Capture the cell that displays the provided text and extract its (X, Y) central coordinate. 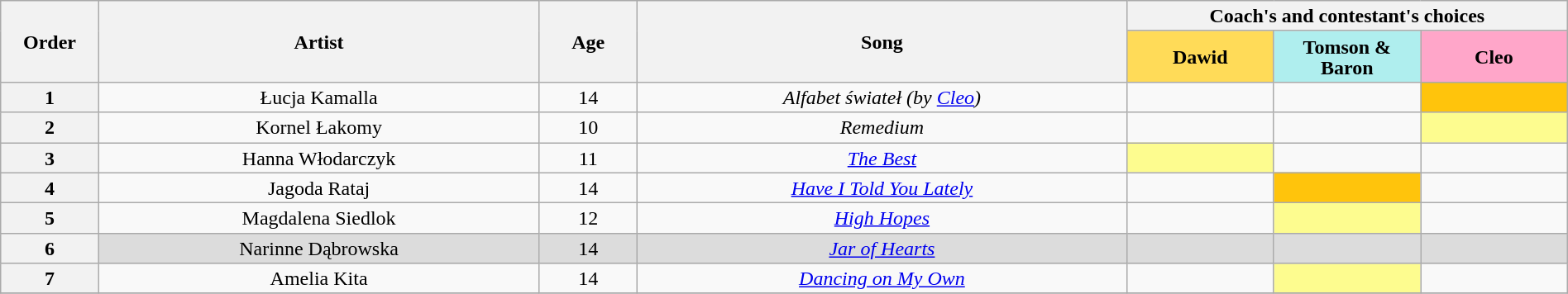
Łucja Kamalla (319, 97)
Alfabet świateł (by Cleo) (882, 97)
Hanna Włodarczyk (319, 157)
Have I Told You Lately (882, 188)
Tomson & Baron (1347, 56)
Kornel Łakomy (319, 127)
6 (50, 248)
High Hopes (882, 218)
Coach's and contestant's choices (1346, 17)
Magdalena Siedlok (319, 218)
7 (50, 279)
Song (882, 41)
Amelia Kita (319, 279)
12 (588, 218)
Dancing on My Own (882, 279)
Jar of Hearts (882, 248)
4 (50, 188)
Remedium (882, 127)
3 (50, 157)
Dawid (1200, 56)
Age (588, 41)
11 (588, 157)
10 (588, 127)
Jagoda Rataj (319, 188)
Narinne Dąbrowska (319, 248)
1 (50, 97)
2 (50, 127)
The Best (882, 157)
5 (50, 218)
Cleo (1494, 56)
Artist (319, 41)
Order (50, 41)
